Extract the (X, Y) coordinate from the center of the cell holding the provided text.  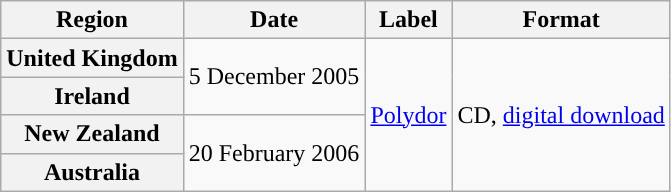
Polydor (408, 115)
Date (274, 20)
20 February 2006 (274, 153)
New Zealand (92, 134)
Region (92, 20)
Australia (92, 172)
Format (561, 20)
5 December 2005 (274, 77)
Ireland (92, 96)
United Kingdom (92, 58)
CD, digital download (561, 115)
Label (408, 20)
